Output the [X, Y] coordinate of the center of the cell containing the given text.  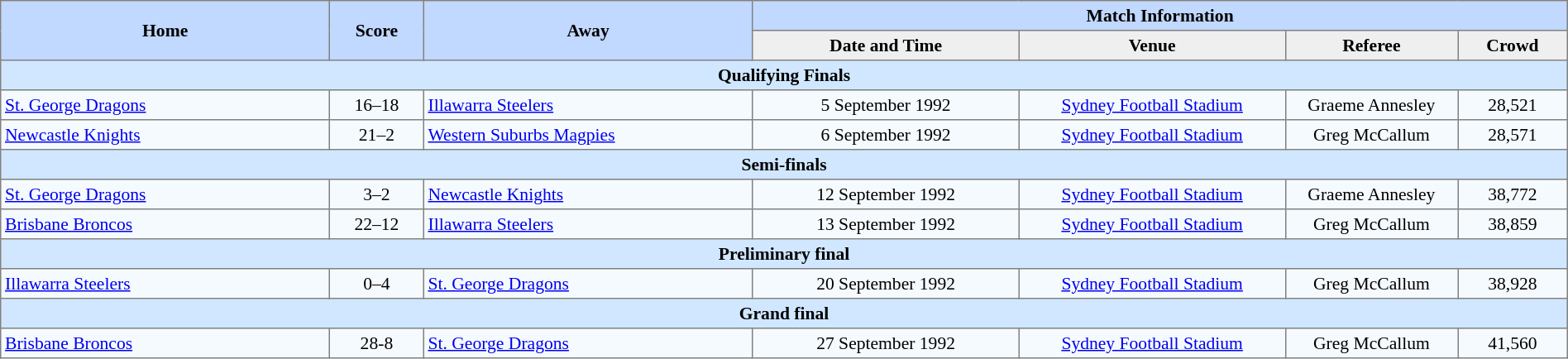
38,928 [1513, 284]
13 September 1992 [886, 224]
Score [377, 31]
Referee [1371, 45]
28,521 [1513, 105]
5 September 1992 [886, 105]
20 September 1992 [886, 284]
6 September 1992 [886, 135]
Match Information [1159, 16]
41,560 [1513, 343]
Qualifying Finals [784, 75]
22–12 [377, 224]
21–2 [377, 135]
Semi-finals [784, 165]
Away [588, 31]
Crowd [1513, 45]
28-8 [377, 343]
Western Suburbs Magpies [588, 135]
Grand final [784, 314]
16–18 [377, 105]
28,571 [1513, 135]
Venue [1152, 45]
0–4 [377, 284]
Date and Time [886, 45]
Preliminary final [784, 254]
Home [165, 31]
12 September 1992 [886, 194]
38,772 [1513, 194]
38,859 [1513, 224]
3–2 [377, 194]
27 September 1992 [886, 343]
